Detect which cell encompasses the target text, then output its [x, y] center coordinate. 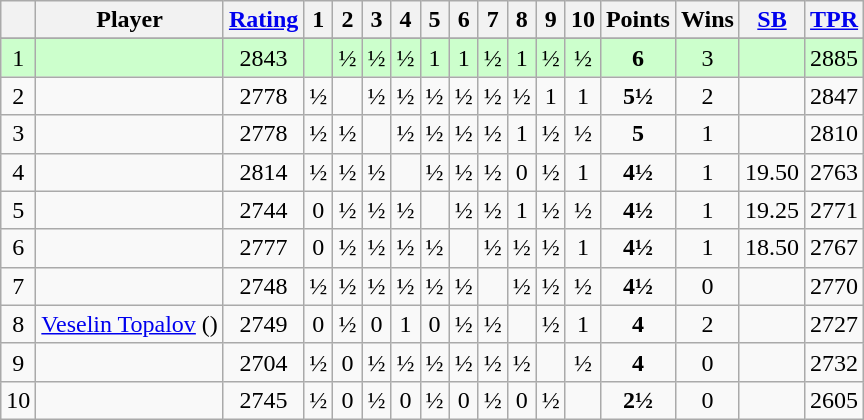
2732 [834, 362]
2770 [834, 286]
2810 [834, 134]
2771 [834, 210]
19.25 [772, 210]
5½ [638, 96]
Rating [263, 20]
Wins [707, 20]
2605 [834, 400]
2767 [834, 248]
2745 [263, 400]
18.50 [772, 248]
2847 [834, 96]
2½ [638, 400]
2843 [263, 58]
19.50 [772, 172]
2763 [834, 172]
2704 [263, 362]
SB [772, 20]
2744 [263, 210]
2749 [263, 324]
2748 [263, 286]
2727 [834, 324]
TPR [834, 20]
2885 [834, 58]
Veselin Topalov () [130, 324]
2814 [263, 172]
Player [130, 20]
2777 [263, 248]
Points [638, 20]
